Pinpoint the cell where the given text exists, returning its (X, Y) midpoint coordinate. 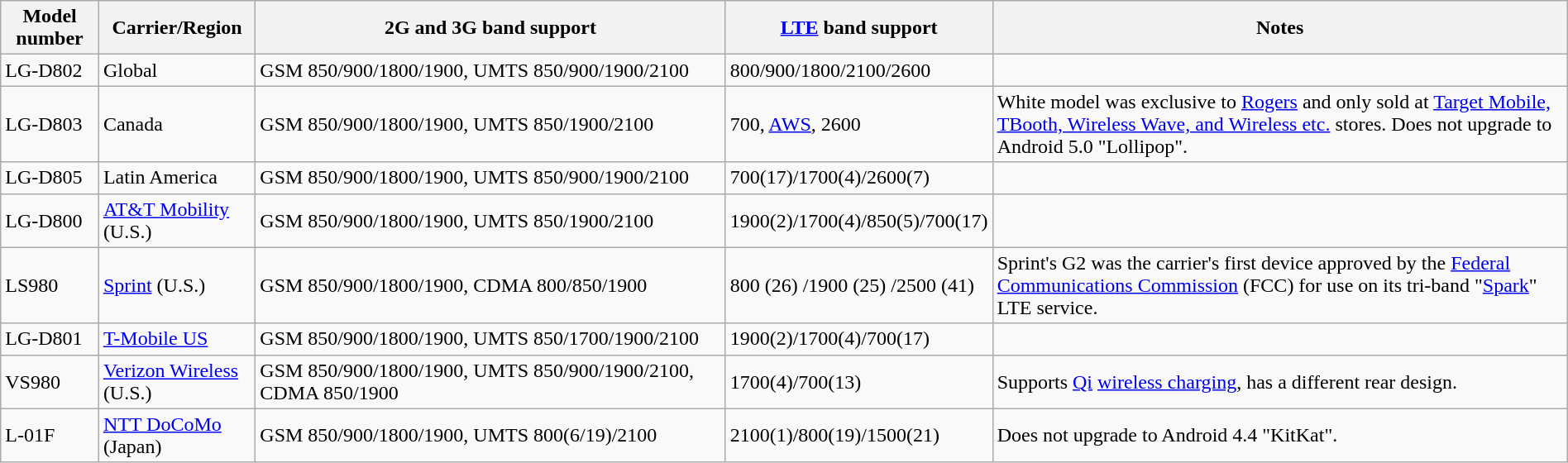
L-01F (50, 435)
LG-D803 (50, 124)
Sprint (U.S.) (177, 285)
LG-D801 (50, 339)
GSM 850/900/1800/1900, UMTS 850/1700/1900/2100 (490, 339)
800 (26) /1900 (25) /2500 (41) (858, 285)
700(17)/1700(4)/2600(7) (858, 178)
GSM 850/900/1800/1900, UMTS 850/900/1900/2100, CDMA 850/1900 (490, 382)
2100(1)/800(19)/1500(21) (858, 435)
Latin America (177, 178)
Carrier/Region (177, 28)
1900(2)/1700(4)/700(17) (858, 339)
GSM 850/900/1800/1900, UMTS 800(6/19)/2100 (490, 435)
LTE band support (858, 28)
LS980 (50, 285)
Notes (1280, 28)
LG-D802 (50, 70)
1700(4)/700(13) (858, 382)
2G and 3G band support (490, 28)
Model number (50, 28)
Does not upgrade to Android 4.4 "KitKat". (1280, 435)
800/900/1800/2100/2600 (858, 70)
Canada (177, 124)
NTT DoCoMo (Japan) (177, 435)
Supports Qi wireless charging, has a different rear design. (1280, 382)
VS980 (50, 382)
1900(2)/1700(4)/850(5)/700(17) (858, 220)
LG-D805 (50, 178)
T-Mobile US (177, 339)
AT&T Mobility (U.S.) (177, 220)
LG-D800 (50, 220)
Verizon Wireless (U.S.) (177, 382)
Sprint's G2 was the carrier's first device approved by the Federal Communications Commission (FCC) for use on its tri-band "Spark" LTE service. (1280, 285)
700, AWS, 2600 (858, 124)
GSM 850/900/1800/1900, CDMA 800/850/1900 (490, 285)
Global (177, 70)
